Pinpoint the cell where the given text exists, returning its (x, y) midpoint coordinate. 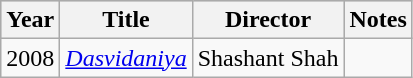
Notes (378, 20)
Director (268, 20)
Title (126, 20)
Year (30, 20)
Shashant Shah (268, 58)
Dasvidaniya (126, 58)
2008 (30, 58)
